Return the [X, Y] coordinate for the center point of the cell that contains the specified text.  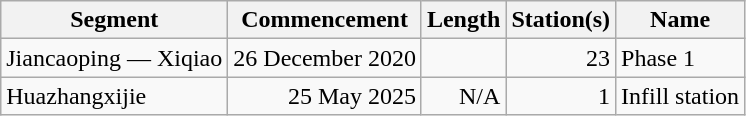
Length [463, 20]
Phase 1 [680, 58]
N/A [463, 96]
Huazhangxijie [114, 96]
26 December 2020 [325, 58]
1 [561, 96]
25 May 2025 [325, 96]
Name [680, 20]
Segment [114, 20]
Station(s) [561, 20]
23 [561, 58]
Infill station [680, 96]
Jiancaoping — Xiqiao [114, 58]
Commencement [325, 20]
